For the text-containing cell, return its midpoint in [x, y] coordinate format. 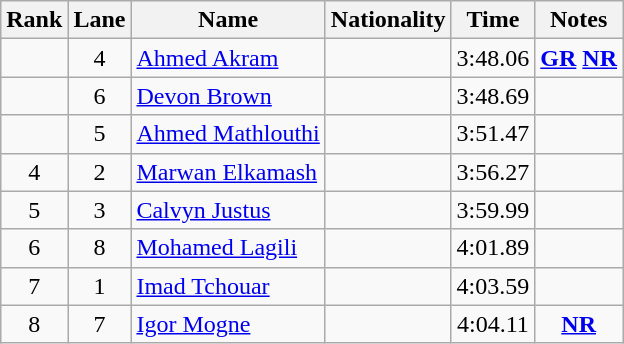
Nationality [388, 20]
3:48.69 [493, 96]
Mohamed Lagili [228, 248]
Rank [34, 20]
4:01.89 [493, 248]
4:04.11 [493, 324]
2 [100, 172]
4:03.59 [493, 286]
Ahmed Mathlouthi [228, 134]
Marwan Elkamash [228, 172]
Calvyn Justus [228, 210]
3 [100, 210]
Igor Mogne [228, 324]
3:51.47 [493, 134]
GR NR [579, 58]
Lane [100, 20]
Time [493, 20]
3:59.99 [493, 210]
Devon Brown [228, 96]
3:56.27 [493, 172]
NR [579, 324]
1 [100, 286]
Notes [579, 20]
Name [228, 20]
Imad Tchouar [228, 286]
3:48.06 [493, 58]
Ahmed Akram [228, 58]
